Determine the (X, Y) coordinate at the center of the cell enclosing the given text.  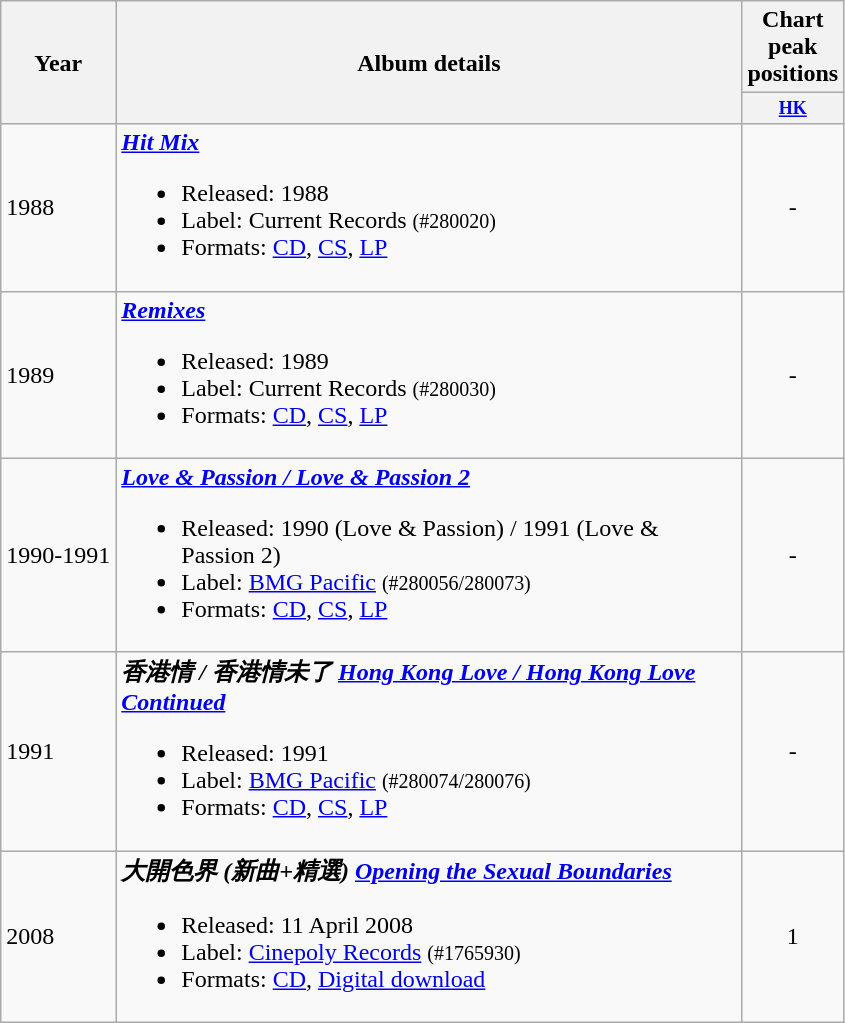
香港情 / 香港情未了 Hong Kong Love / Hong Kong Love ContinuedReleased: 1991Label: BMG Pacific (#280074/280076)Formats: CD, CS, LP (429, 752)
HK (793, 108)
Chart peak positions (793, 47)
1991 (58, 752)
2008 (58, 937)
1988 (58, 208)
Love & Passion / Love & Passion 2Released: 1990 (Love & Passion) / 1991 (Love & Passion 2)Label: BMG Pacific (#280056/280073)Formats: CD, CS, LP (429, 555)
Album details (429, 62)
1 (793, 937)
大開色界 (新曲+精選) Opening the Sexual BoundariesReleased: 11 April 2008Label: Cinepoly Records (#1765930)Formats: CD, Digital download (429, 937)
Hit MixReleased: 1988Label: Current Records (#280020)Formats: CD, CS, LP (429, 208)
RemixesReleased: 1989Label: Current Records (#280030)Formats: CD, CS, LP (429, 374)
1990-1991 (58, 555)
1989 (58, 374)
Year (58, 62)
